Detect which cell encompasses the target text, then output its (X, Y) center coordinate. 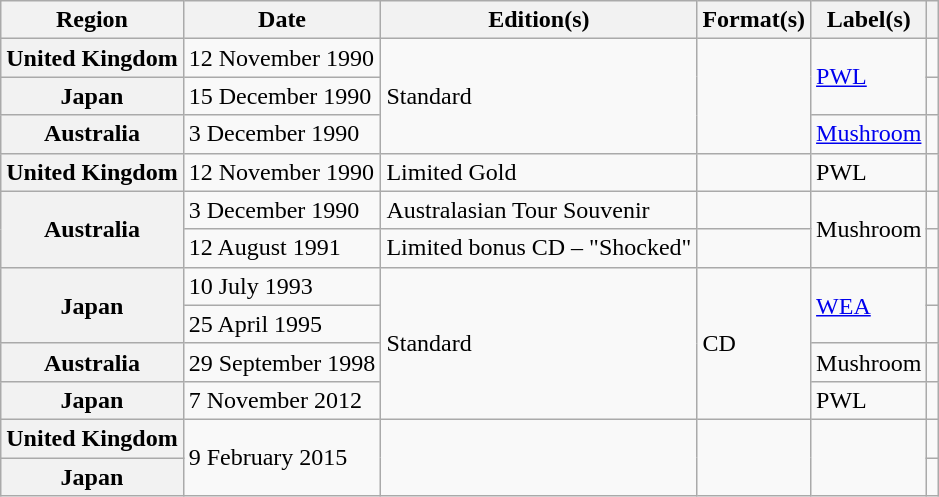
Limited Gold (539, 172)
Edition(s) (539, 20)
Date (282, 20)
Region (92, 20)
15 December 1990 (282, 96)
Limited bonus CD – "Shocked" (539, 248)
7 November 2012 (282, 400)
10 July 1993 (282, 286)
12 August 1991 (282, 248)
9 February 2015 (282, 457)
Australasian Tour Souvenir (539, 210)
25 April 1995 (282, 324)
CD (754, 343)
29 September 1998 (282, 362)
WEA (869, 305)
Format(s) (754, 20)
Label(s) (869, 20)
